Output the (x, y) coordinate of the center of the cell containing the given text.  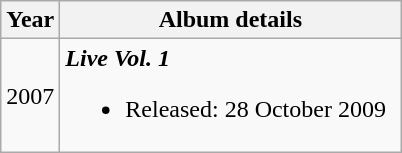
Live Vol. 1Released: 28 October 2009 (230, 96)
Album details (230, 20)
2007 (30, 96)
Year (30, 20)
